Return (X, Y) of the center of cell containing provided text 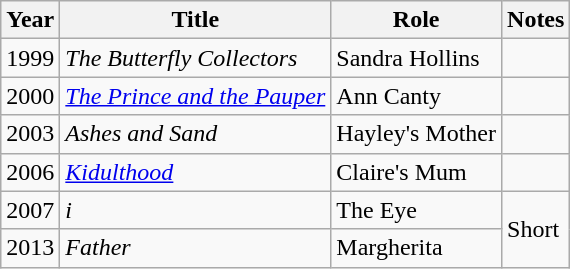
Claire's Mum (416, 172)
Margherita (416, 248)
Kidulthood (196, 172)
2003 (30, 134)
Title (196, 20)
Father (196, 248)
1999 (30, 58)
Short (536, 229)
Role (416, 20)
Year (30, 20)
Notes (536, 20)
The Butterfly Collectors (196, 58)
Ashes and Sand (196, 134)
i (196, 210)
The Prince and the Pauper (196, 96)
Ann Canty (416, 96)
2007 (30, 210)
Sandra Hollins (416, 58)
2000 (30, 96)
2006 (30, 172)
The Eye (416, 210)
2013 (30, 248)
Hayley's Mother (416, 134)
